Detect which cell encompasses the target text, then output its [X, Y] center coordinate. 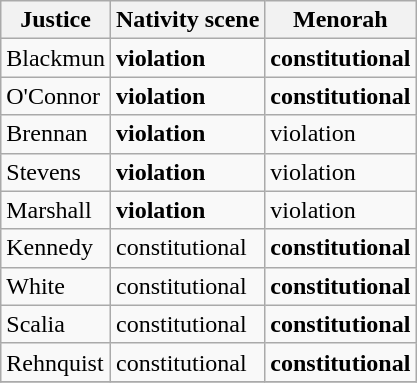
White [56, 286]
O'Connor [56, 96]
Scalia [56, 324]
Justice [56, 20]
Rehnquist [56, 362]
Kennedy [56, 248]
Nativity scene [187, 20]
Marshall [56, 210]
Stevens [56, 172]
Blackmun [56, 58]
Brennan [56, 134]
Menorah [340, 20]
